Identify which cell holds the provided text, then report its [x, y] central coordinate. 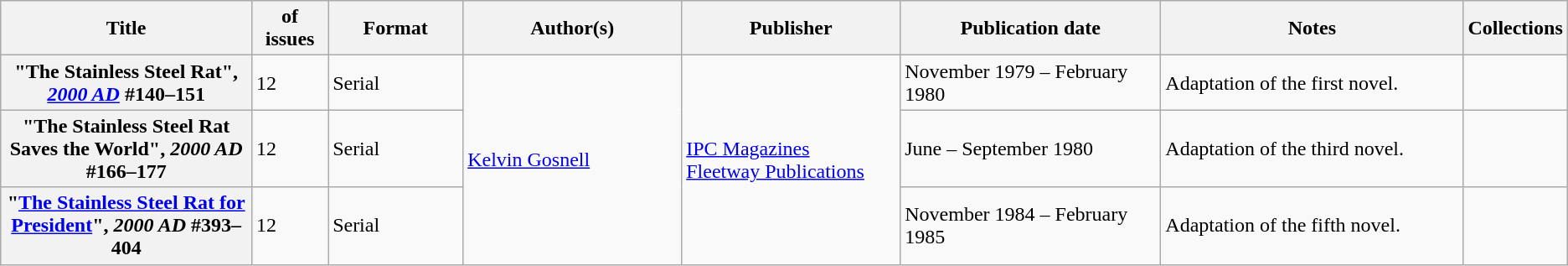
November 1984 – February 1985 [1030, 226]
"The Stainless Steel Rat for President", 2000 AD #393–404 [126, 226]
November 1979 – February 1980 [1030, 82]
Adaptation of the fifth novel. [1312, 226]
Adaptation of the third novel. [1312, 149]
Publication date [1030, 29]
Kelvin Gosnell [573, 159]
Adaptation of the first novel. [1312, 82]
IPC Magazines Fleetway Publications [791, 159]
"The Stainless Steel Rat Saves the World", 2000 AD #166–177 [126, 149]
Publisher [791, 29]
Author(s) [573, 29]
June – September 1980 [1030, 149]
"The Stainless Steel Rat", 2000 AD #140–151 [126, 82]
Format [395, 29]
Title [126, 29]
of issues [290, 29]
Collections [1515, 29]
Notes [1312, 29]
